Output the [x, y] coordinate of the center of the cell containing the given text.  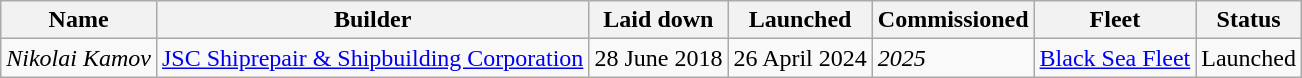
Status [1249, 20]
Fleet [1115, 20]
Name [79, 20]
Commissioned [953, 20]
Laid down [658, 20]
26 April 2024 [800, 58]
Black Sea Fleet [1115, 58]
2025 [953, 58]
28 June 2018 [658, 58]
Builder [372, 20]
JSC Shiprepair & Shipbuilding Corporation [372, 58]
Nikolai Kamov [79, 58]
